For the text-containing cell, return its midpoint in (x, y) coordinate format. 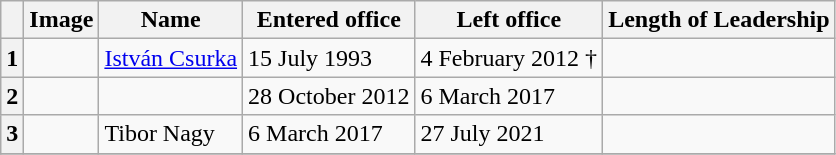
István Csurka (171, 58)
1 (12, 58)
4 February 2012 † (509, 58)
27 July 2021 (509, 134)
15 July 1993 (329, 58)
Left office (509, 20)
3 (12, 134)
Length of Leadership (719, 20)
28 October 2012 (329, 96)
Name (171, 20)
Tibor Nagy (171, 134)
Entered office (329, 20)
2 (12, 96)
Image (62, 20)
